Scan for the cell matching the given text and deliver its [x, y] coordinate at center. 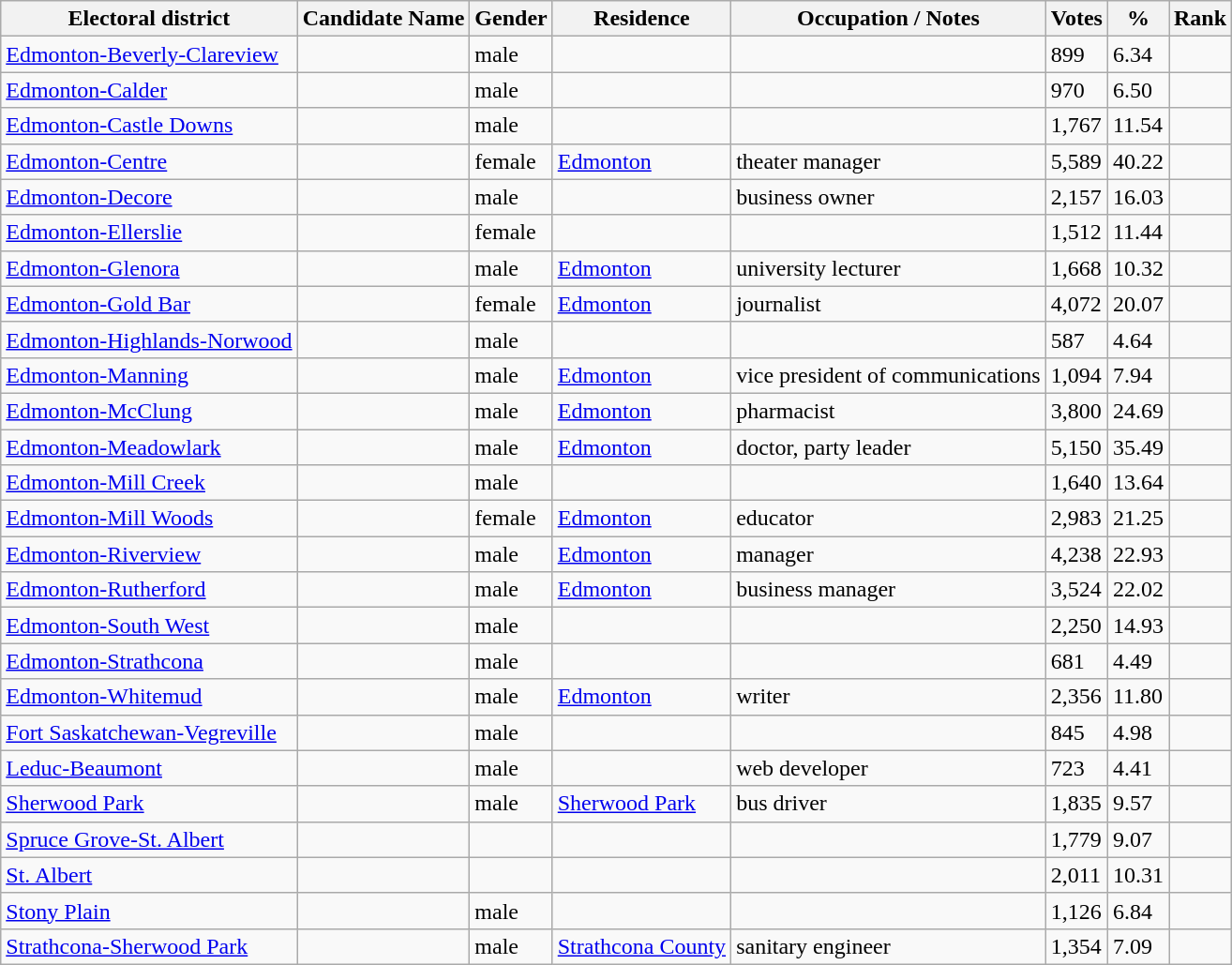
Occupation / Notes [889, 19]
21.25 [1138, 519]
Edmonton-Rutherford [149, 590]
Candidate Name [383, 19]
2,157 [1076, 197]
pharmacist [889, 411]
1,126 [1076, 911]
3,800 [1076, 411]
Edmonton-Meadowlark [149, 447]
1,779 [1076, 839]
2,983 [1076, 519]
Edmonton-Whitemud [149, 697]
Edmonton-Beverly-Clareview [149, 54]
educator [889, 519]
Rank [1200, 19]
St. Albert [149, 875]
22.02 [1138, 590]
14.93 [1138, 626]
Residence [641, 19]
899 [1076, 54]
7.94 [1138, 375]
1,640 [1076, 483]
Edmonton-Glenora [149, 268]
Edmonton-McClung [149, 411]
6.34 [1138, 54]
Edmonton-Strathcona [149, 661]
writer [889, 697]
10.31 [1138, 875]
1,767 [1076, 126]
Edmonton-Centre [149, 161]
5,150 [1076, 447]
manager [889, 554]
35.49 [1138, 447]
9.07 [1138, 839]
Edmonton-Highlands-Norwood [149, 339]
4,072 [1076, 304]
university lecturer [889, 268]
24.69 [1138, 411]
2,011 [1076, 875]
Edmonton-Mill Woods [149, 519]
sanitary engineer [889, 946]
1,668 [1076, 268]
Edmonton-Manning [149, 375]
Strathcona-Sherwood Park [149, 946]
11.80 [1138, 697]
Fort Saskatchewan-Vegreville [149, 732]
Votes [1076, 19]
587 [1076, 339]
10.32 [1138, 268]
4.64 [1138, 339]
2,356 [1076, 697]
Stony Plain [149, 911]
16.03 [1138, 197]
Edmonton-South West [149, 626]
4,238 [1076, 554]
5,589 [1076, 161]
Electoral district [149, 19]
Gender [511, 19]
13.64 [1138, 483]
Spruce Grove-St. Albert [149, 839]
Edmonton-Gold Bar [149, 304]
845 [1076, 732]
2,250 [1076, 626]
40.22 [1138, 161]
4.98 [1138, 732]
% [1138, 19]
Edmonton-Ellerslie [149, 233]
1,835 [1076, 804]
Edmonton-Calder [149, 90]
doctor, party leader [889, 447]
11.54 [1138, 126]
970 [1076, 90]
1,094 [1076, 375]
business manager [889, 590]
Edmonton-Castle Downs [149, 126]
20.07 [1138, 304]
Edmonton-Decore [149, 197]
Edmonton-Riverview [149, 554]
1,512 [1076, 233]
1,354 [1076, 946]
vice president of communications [889, 375]
4.49 [1138, 661]
bus driver [889, 804]
Edmonton-Mill Creek [149, 483]
723 [1076, 768]
6.84 [1138, 911]
11.44 [1138, 233]
6.50 [1138, 90]
681 [1076, 661]
Leduc-Beaumont [149, 768]
Strathcona County [641, 946]
business owner [889, 197]
22.93 [1138, 554]
4.41 [1138, 768]
journalist [889, 304]
7.09 [1138, 946]
theater manager [889, 161]
web developer [889, 768]
3,524 [1076, 590]
9.57 [1138, 804]
